Locate the cell with the specified text and output its (X, Y) center coordinate. 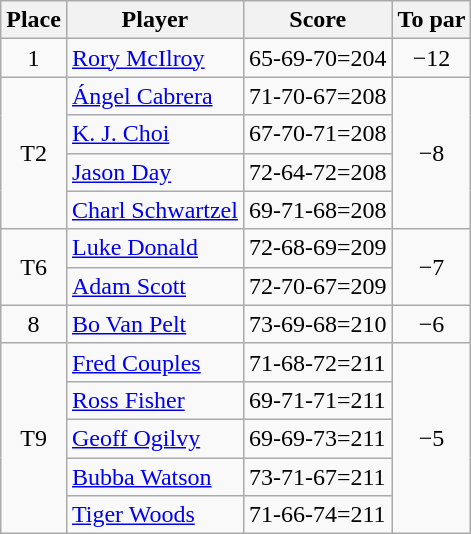
73-69-68=210 (318, 324)
Tiger Woods (154, 515)
−7 (432, 267)
Ángel Cabrera (154, 96)
71-70-67=208 (318, 96)
To par (432, 20)
Bubba Watson (154, 477)
−5 (432, 438)
Adam Scott (154, 286)
65-69-70=204 (318, 58)
Luke Donald (154, 248)
Score (318, 20)
Geoff Ogilvy (154, 438)
−12 (432, 58)
1 (34, 58)
Bo Van Pelt (154, 324)
Ross Fisher (154, 400)
72-64-72=208 (318, 172)
Place (34, 20)
Fred Couples (154, 362)
69-69-73=211 (318, 438)
69-71-71=211 (318, 400)
T6 (34, 267)
T9 (34, 438)
71-66-74=211 (318, 515)
73-71-67=211 (318, 477)
K. J. Choi (154, 134)
Player (154, 20)
72-70-67=209 (318, 286)
67-70-71=208 (318, 134)
69-71-68=208 (318, 210)
71-68-72=211 (318, 362)
8 (34, 324)
Jason Day (154, 172)
Charl Schwartzel (154, 210)
72-68-69=209 (318, 248)
T2 (34, 153)
−6 (432, 324)
Rory McIlroy (154, 58)
−8 (432, 153)
